Provide the [x, y] coordinate of the cell's center where the given text is located.  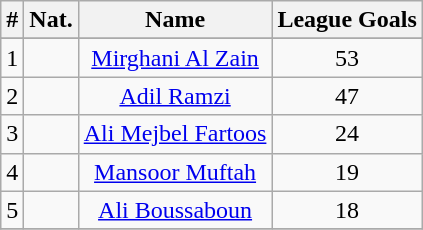
24 [347, 134]
1 [12, 58]
5 [12, 210]
2 [12, 96]
4 [12, 172]
Adil Ramzi [175, 96]
Ali Mejbel Fartoos [175, 134]
Nat. [51, 20]
47 [347, 96]
3 [12, 134]
Mirghani Al Zain [175, 58]
Name [175, 20]
# [12, 20]
18 [347, 210]
19 [347, 172]
Ali Boussaboun [175, 210]
Mansoor Muftah [175, 172]
53 [347, 58]
League Goals [347, 20]
